Pinpoint the cell where the given text exists, returning its (x, y) midpoint coordinate. 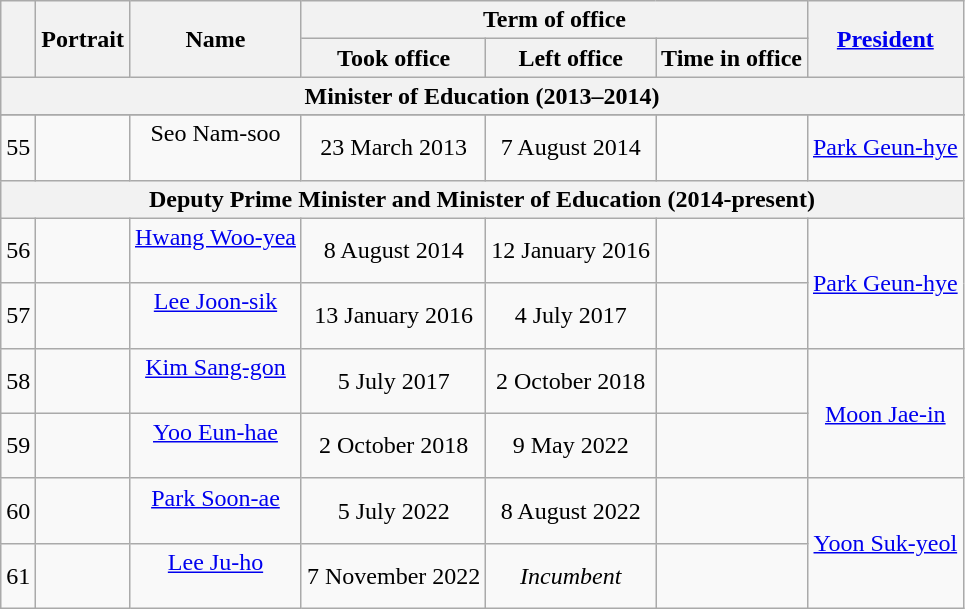
12 January 2016 (571, 250)
Park Soon-ae (215, 510)
57 (18, 316)
Lee Joon-sik (215, 316)
Yoon Suk-yeol (885, 543)
7 August 2014 (571, 148)
Incumbent (571, 576)
Deputy Prime Minister and Minister of Education (2014-present) (482, 199)
4 July 2017 (571, 316)
Time in office (732, 58)
Left office (571, 58)
60 (18, 510)
Seo Nam-soo (215, 148)
8 August 2014 (393, 250)
58 (18, 380)
Lee Ju-ho (215, 576)
Portrait (83, 39)
7 November 2022 (393, 576)
Yoo Eun-hae (215, 446)
13 January 2016 (393, 316)
23 March 2013 (393, 148)
9 May 2022 (571, 446)
61 (18, 576)
59 (18, 446)
Term of office (554, 20)
8 August 2022 (571, 510)
55 (18, 148)
Kim Sang-gon (215, 380)
Hwang Woo-yea (215, 250)
5 July 2022 (393, 510)
Took office (393, 58)
Name (215, 39)
Moon Jae-in (885, 413)
5 July 2017 (393, 380)
President (885, 39)
56 (18, 250)
Minister of Education (2013–2014) (482, 96)
